Identify which cell holds the provided text, then report its [x, y] central coordinate. 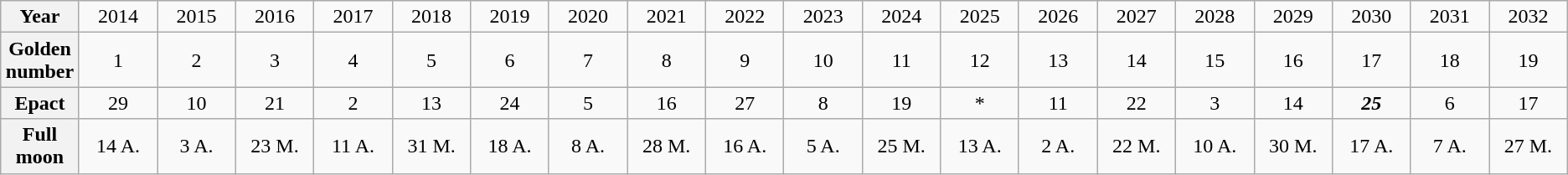
22 [1137, 103]
2030 [1372, 17]
2022 [745, 17]
2023 [823, 17]
1 [118, 60]
10 A. [1215, 146]
2024 [901, 17]
30 M. [1293, 146]
18 A. [510, 146]
16 A. [745, 146]
2032 [1529, 17]
Epact [40, 103]
28 M. [667, 146]
14 A. [118, 146]
Year [40, 17]
21 [275, 103]
2016 [275, 17]
2014 [118, 17]
2017 [353, 17]
Full moon [40, 146]
2018 [431, 17]
23 M. [275, 146]
7 [588, 60]
25 M. [901, 146]
2027 [1137, 17]
* [980, 103]
29 [118, 103]
27 M. [1529, 146]
18 [1450, 60]
22 M. [1137, 146]
11 A. [353, 146]
2021 [667, 17]
15 [1215, 60]
7 A. [1450, 146]
2026 [1058, 17]
27 [745, 103]
25 [1372, 103]
2028 [1215, 17]
31 M. [431, 146]
17 A. [1372, 146]
Golden number [40, 60]
2 A. [1058, 146]
9 [745, 60]
2015 [197, 17]
12 [980, 60]
2020 [588, 17]
4 [353, 60]
24 [510, 103]
8 A. [588, 146]
2025 [980, 17]
2029 [1293, 17]
2019 [510, 17]
13 A. [980, 146]
3 A. [197, 146]
2031 [1450, 17]
5 A. [823, 146]
